Find where the given text appears and provide that cell's center as (x, y) coordinate. 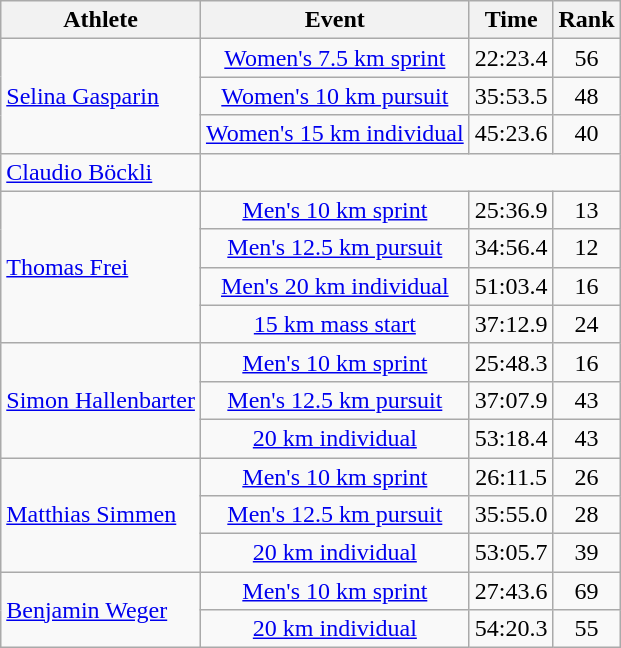
37:07.9 (511, 400)
53:05.7 (511, 553)
Claudio Böckli (101, 172)
Women's 10 km pursuit (334, 96)
Simon Hallenbarter (101, 400)
56 (586, 58)
15 km mass start (334, 324)
Selina Gasparin (101, 96)
39 (586, 553)
Athlete (101, 20)
69 (586, 591)
25:48.3 (511, 362)
26 (586, 477)
Event (334, 20)
Matthias Simmen (101, 515)
Time (511, 20)
54:20.3 (511, 629)
40 (586, 134)
Women's 15 km individual (334, 134)
Rank (586, 20)
22:23.4 (511, 58)
24 (586, 324)
26:11.5 (511, 477)
Women's 7.5 km sprint (334, 58)
35:53.5 (511, 96)
48 (586, 96)
55 (586, 629)
28 (586, 515)
13 (586, 210)
25:36.9 (511, 210)
34:56.4 (511, 248)
Men's 20 km individual (334, 286)
27:43.6 (511, 591)
Benjamin Weger (101, 610)
12 (586, 248)
Thomas Frei (101, 267)
45:23.6 (511, 134)
37:12.9 (511, 324)
35:55.0 (511, 515)
51:03.4 (511, 286)
53:18.4 (511, 438)
